Pinpoint the cell where the given text exists, returning its (x, y) midpoint coordinate. 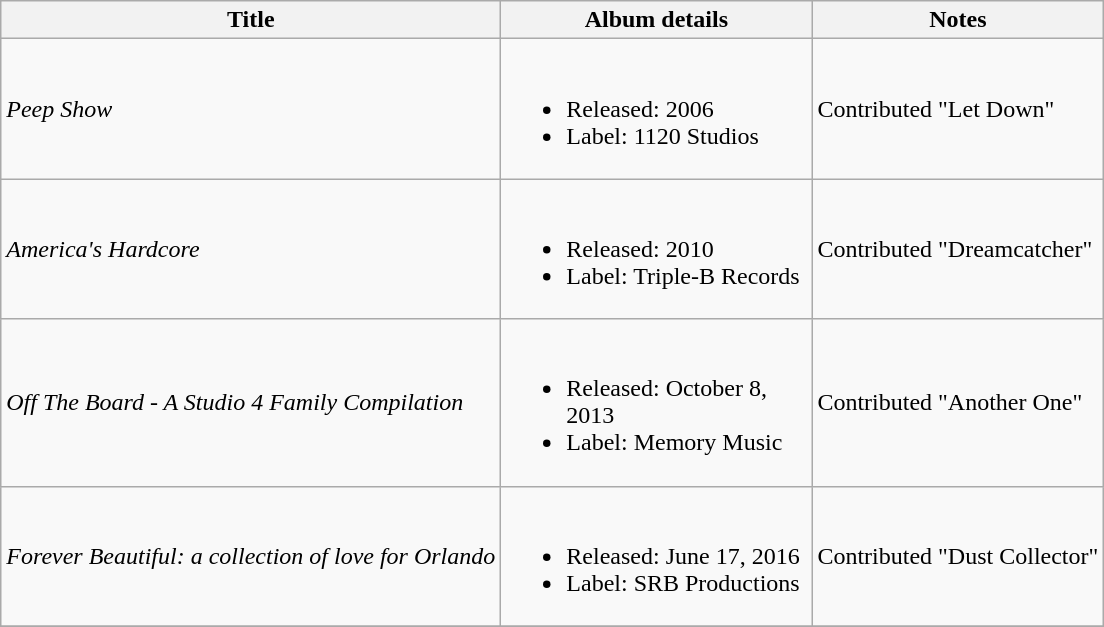
Contributed "Another One" (958, 402)
Contributed "Let Down" (958, 109)
Title (251, 20)
Contributed "Dreamcatcher" (958, 249)
Peep Show (251, 109)
Released: June 17, 2016Label: SRB Productions (656, 556)
Notes (958, 20)
Off The Board - A Studio 4 Family Compilation (251, 402)
America's Hardcore (251, 249)
Released: 2010Label: Triple-B Records (656, 249)
Forever Beautiful: a collection of love for Orlando (251, 556)
Released: 2006Label: 1120 Studios (656, 109)
Released: October 8, 2013Label: Memory Music (656, 402)
Contributed "Dust Collector" (958, 556)
Album details (656, 20)
